Scan for the cell matching the given text and deliver its (x, y) coordinate at center. 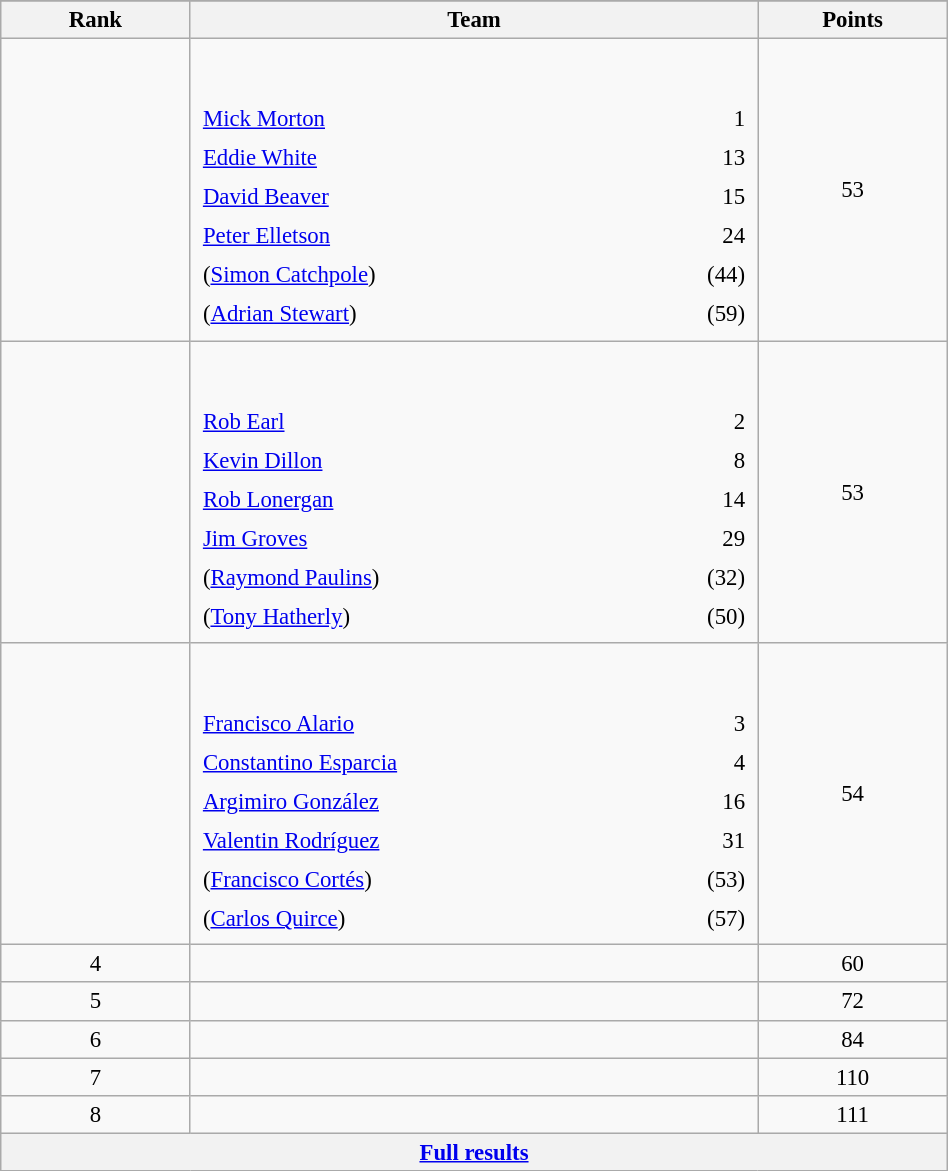
(50) (694, 616)
(44) (694, 275)
Francisco Alario (420, 723)
(53) (698, 880)
5 (96, 1002)
Francisco Alario 3 Constantino Esparcia 4 Argimiro González 16 Valentin Rodríguez 31 (Francisco Cortés) (53) (Carlos Quirce) (57) (474, 794)
111 (852, 1114)
1 (694, 119)
7 (96, 1077)
14 (694, 499)
(Francisco Cortés) (420, 880)
2 (694, 421)
6 (96, 1039)
54 (852, 794)
16 (698, 801)
110 (852, 1077)
Jim Groves (416, 538)
Full results (474, 1152)
(Simon Catchpole) (416, 275)
Rob Earl (416, 421)
Rank (96, 20)
24 (694, 236)
Constantino Esparcia (420, 762)
Valentin Rodríguez (420, 840)
Mick Morton 1 Eddie White 13 David Beaver 15 Peter Elletson 24 (Simon Catchpole) (44) (Adrian Stewart) (59) (474, 190)
Eddie White (416, 158)
72 (852, 1002)
(32) (694, 577)
Team (474, 20)
84 (852, 1039)
Points (852, 20)
David Beaver (416, 197)
60 (852, 964)
Mick Morton (416, 119)
Peter Elletson (416, 236)
(Adrian Stewart) (416, 314)
Argimiro González (420, 801)
15 (694, 197)
(57) (698, 919)
Rob Lonergan (416, 499)
(Carlos Quirce) (420, 919)
(59) (694, 314)
(Raymond Paulins) (416, 577)
(Tony Hatherly) (416, 616)
Kevin Dillon (416, 460)
31 (698, 840)
13 (694, 158)
Rob Earl 2 Kevin Dillon 8 Rob Lonergan 14 Jim Groves 29 (Raymond Paulins) (32) (Tony Hatherly) (50) (474, 492)
3 (698, 723)
29 (694, 538)
